From the cell containing the given text, extract its center point as (X, Y) coordinate. 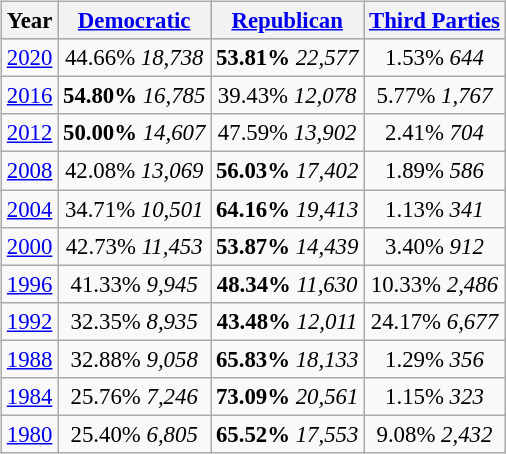
65.83% 18,133 (288, 359)
2004 (30, 209)
73.09% 20,561 (288, 396)
48.34% 11,630 (288, 284)
1.53% 644 (435, 58)
2008 (30, 171)
53.87% 14,439 (288, 246)
34.71% 10,501 (134, 209)
Democratic (134, 21)
44.66% 18,738 (134, 58)
1.15% 323 (435, 396)
1996 (30, 284)
2016 (30, 96)
1988 (30, 359)
Republican (288, 21)
1.13% 341 (435, 209)
24.17% 6,677 (435, 321)
41.33% 9,945 (134, 284)
1.89% 586 (435, 171)
47.59% 13,902 (288, 133)
Third Parties (435, 21)
2020 (30, 58)
3.40% 912 (435, 246)
2012 (30, 133)
64.16% 19,413 (288, 209)
42.73% 11,453 (134, 246)
43.48% 12,011 (288, 321)
50.00% 14,607 (134, 133)
54.80% 16,785 (134, 96)
2.41% 704 (435, 133)
1992 (30, 321)
Year (30, 21)
1984 (30, 396)
56.03% 17,402 (288, 171)
65.52% 17,553 (288, 434)
2000 (30, 246)
25.40% 6,805 (134, 434)
5.77% 1,767 (435, 96)
9.08% 2,432 (435, 434)
42.08% 13,069 (134, 171)
1.29% 356 (435, 359)
39.43% 12,078 (288, 96)
32.35% 8,935 (134, 321)
1980 (30, 434)
53.81% 22,577 (288, 58)
25.76% 7,246 (134, 396)
32.88% 9,058 (134, 359)
10.33% 2,486 (435, 284)
